Extract the [X, Y] coordinate from the center of the cell holding the provided text.  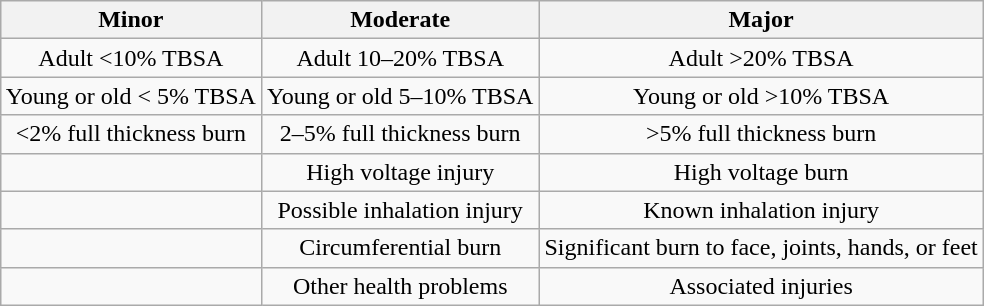
Other health problems [400, 286]
Moderate [400, 20]
Adult <10% TBSA [130, 58]
>5% full thickness burn [761, 134]
<2% full thickness burn [130, 134]
Minor [130, 20]
Young or old >10% TBSA [761, 96]
Significant burn to face, joints, hands, or feet [761, 248]
Young or old 5–10% TBSA [400, 96]
Known inhalation injury [761, 210]
Adult >20% TBSA [761, 58]
2–5% full thickness burn [400, 134]
Adult 10–20% TBSA [400, 58]
Associated injuries [761, 286]
High voltage injury [400, 172]
Circumferential burn [400, 248]
Young or old < 5% TBSA [130, 96]
Major [761, 20]
High voltage burn [761, 172]
Possible inhalation injury [400, 210]
